Locate the cell with the specified text and output its [X, Y] center coordinate. 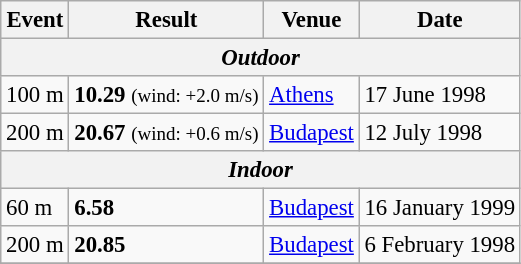
Indoor [261, 170]
20.85 [166, 245]
Date [440, 20]
16 January 1999 [440, 208]
6 February 1998 [440, 245]
10.29 (wind: +2.0 m/s) [166, 95]
20.67 (wind: +0.6 m/s) [166, 133]
12 July 1998 [440, 133]
Outdoor [261, 58]
100 m [35, 95]
Venue [312, 20]
17 June 1998 [440, 95]
60 m [35, 208]
Result [166, 20]
Athens [312, 95]
Event [35, 20]
6.58 [166, 208]
